Return the [X, Y] coordinate for the center point of the cell that contains the specified text.  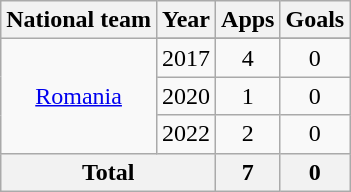
2 [248, 134]
National team [79, 20]
Total [108, 172]
Apps [248, 20]
4 [248, 58]
2022 [186, 134]
2017 [186, 58]
Romania [79, 96]
Goals [315, 20]
2020 [186, 96]
Year [186, 20]
7 [248, 172]
1 [248, 96]
